Provide the [x, y] coordinate of the cell's center where the given text is located.  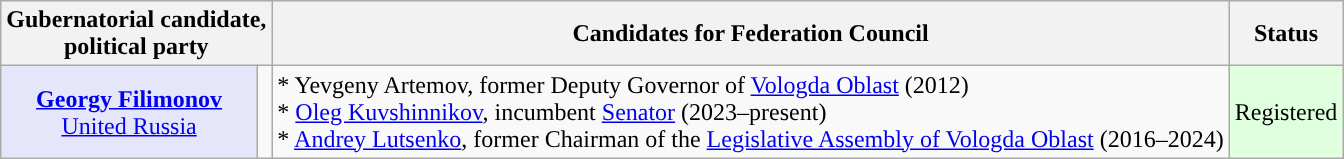
Gubernatorial candidate,political party [136, 34]
Registered [1286, 112]
Candidates for Federation Council [750, 34]
Georgy FilimonovUnited Russia [130, 112]
Status [1286, 34]
